Detect which cell encompasses the target text, then output its [x, y] center coordinate. 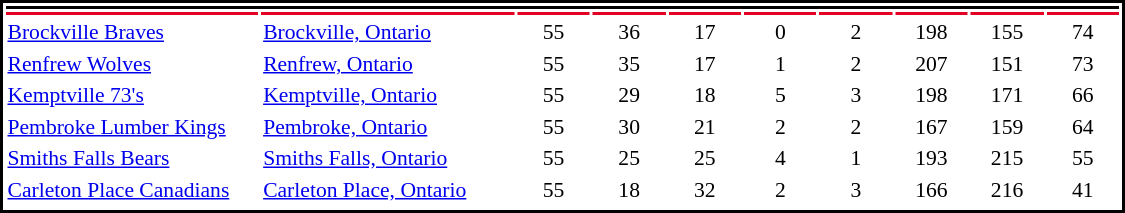
73 [1082, 64]
Pembroke, Ontario [388, 126]
Brockville Braves [132, 32]
167 [932, 126]
21 [704, 126]
36 [630, 32]
Carleton Place Canadians [132, 190]
Pembroke Lumber Kings [132, 126]
35 [630, 64]
Brockville, Ontario [388, 32]
Carleton Place, Ontario [388, 190]
Smiths Falls Bears [132, 158]
74 [1082, 32]
5 [780, 95]
66 [1082, 95]
151 [1008, 64]
4 [780, 158]
30 [630, 126]
215 [1008, 158]
Kemptville, Ontario [388, 95]
Smiths Falls, Ontario [388, 158]
207 [932, 64]
41 [1082, 190]
Renfrew, Ontario [388, 64]
193 [932, 158]
171 [1008, 95]
64 [1082, 126]
Kemptville 73's [132, 95]
155 [1008, 32]
32 [704, 190]
29 [630, 95]
159 [1008, 126]
0 [780, 32]
216 [1008, 190]
166 [932, 190]
Renfrew Wolves [132, 64]
